Return (x, y) of the center of cell containing provided text 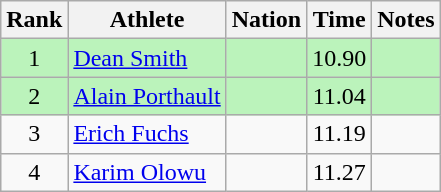
3 (34, 134)
11.19 (340, 134)
Karim Olowu (147, 172)
Rank (34, 20)
Dean Smith (147, 58)
4 (34, 172)
11.27 (340, 172)
Athlete (147, 20)
Time (340, 20)
Alain Porthault (147, 96)
11.04 (340, 96)
2 (34, 96)
1 (34, 58)
10.90 (340, 58)
Nation (266, 20)
Erich Fuchs (147, 134)
Notes (406, 20)
